Return the [x, y] coordinate for the center point of the cell that contains the specified text.  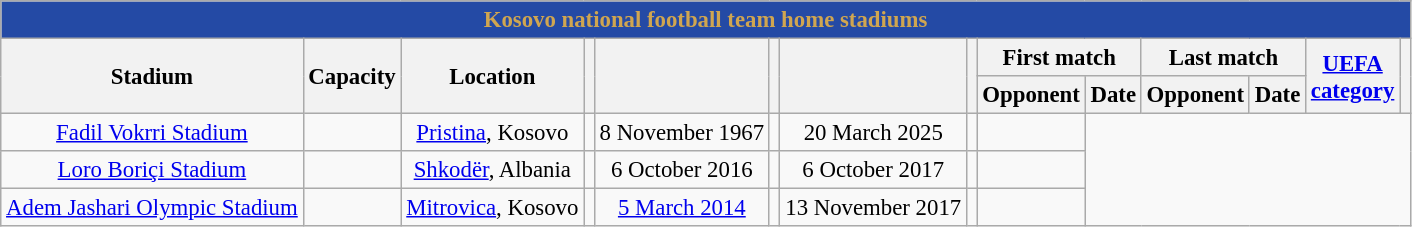
Last match [1223, 58]
Location [492, 76]
Fadil Vokrri Stadium [152, 133]
Adem Jashari Olympic Stadium [152, 208]
Shkodër, Albania [492, 170]
6 October 2016 [682, 170]
6 October 2017 [873, 170]
Kosovo national football team home stadiums [706, 20]
First match [1059, 58]
Mitrovica, Kosovo [492, 208]
Capacity [352, 76]
8 November 1967 [682, 133]
Stadium [152, 76]
13 November 2017 [873, 208]
20 March 2025 [873, 133]
UEFAcategory [1353, 76]
Loro Boriçi Stadium [152, 170]
5 March 2014 [682, 208]
Pristina, Kosovo [492, 133]
